From the cell containing the given text, extract its center point as (x, y) coordinate. 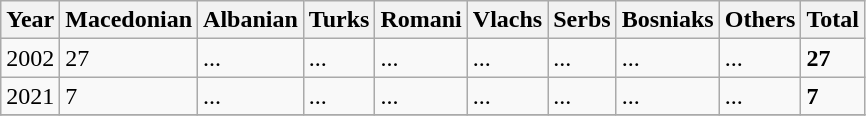
Macedonian (129, 20)
Bosniaks (668, 20)
2021 (30, 96)
Others (760, 20)
Romani (421, 20)
Year (30, 20)
2002 (30, 58)
Albanian (251, 20)
Turks (339, 20)
Vlachs (507, 20)
Total (833, 20)
Serbs (582, 20)
